For the text-containing cell, return its midpoint in [x, y] coordinate format. 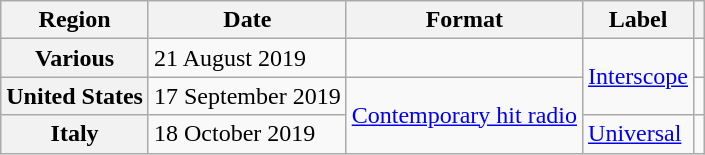
Universal [638, 134]
21 August 2019 [247, 58]
18 October 2019 [247, 134]
17 September 2019 [247, 96]
Interscope [638, 77]
Italy [75, 134]
Region [75, 20]
Date [247, 20]
United States [75, 96]
Format [464, 20]
Various [75, 58]
Label [638, 20]
Contemporary hit radio [464, 115]
